Return (X, Y) of the center of cell containing provided text 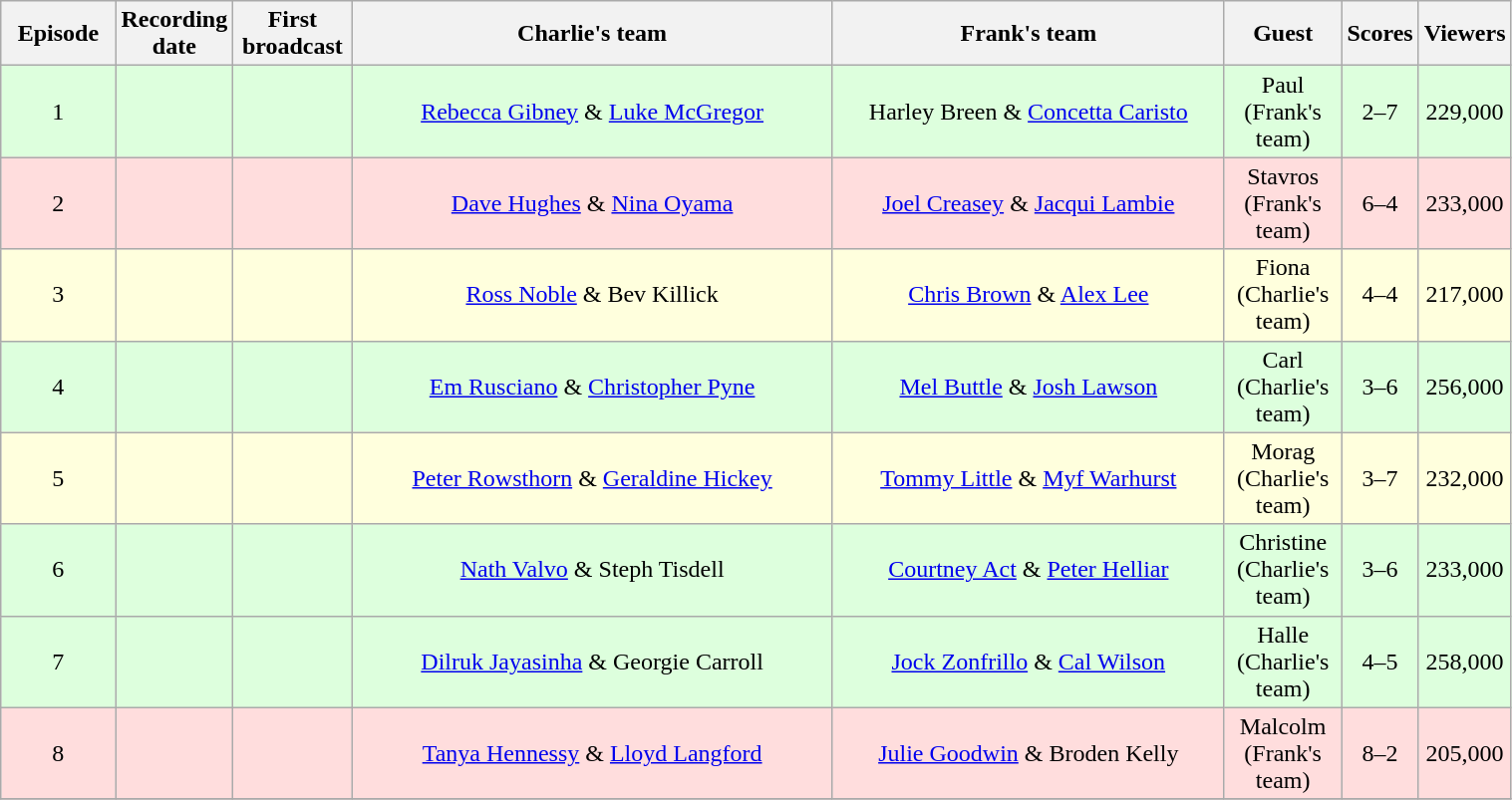
258,000 (1465, 662)
2 (58, 203)
Frank's team (1029, 34)
Jock Zonfrillo & Cal Wilson (1029, 662)
217,000 (1465, 295)
Guest (1283, 34)
Tommy Little & Myf Warhurst (1029, 478)
Dilruk Jayasinha & Georgie Carroll (592, 662)
Harley Breen & Concetta Caristo (1029, 112)
6–4 (1379, 203)
Christine (Charlie's team) (1283, 570)
Courtney Act & Peter Helliar (1029, 570)
2–7 (1379, 112)
Peter Rowsthorn & Geraldine Hickey (592, 478)
Paul (Frank's team) (1283, 112)
Halle (Charlie's team) (1283, 662)
Em Rusciano & Christopher Pyne (592, 387)
Chris Brown & Alex Lee (1029, 295)
Charlie's team (592, 34)
4–5 (1379, 662)
Morag (Charlie's team) (1283, 478)
3–7 (1379, 478)
Julie Goodwin & Broden Kelly (1029, 753)
5 (58, 478)
Ross Noble & Bev Killick (592, 295)
3 (58, 295)
Mel Buttle & Josh Lawson (1029, 387)
Nath Valvo & Steph Tisdell (592, 570)
4 (58, 387)
4–4 (1379, 295)
Scores (1379, 34)
Stavros (Frank's team) (1283, 203)
Rebecca Gibney & Luke McGregor (592, 112)
Viewers (1465, 34)
Carl (Charlie's team) (1283, 387)
232,000 (1465, 478)
Recording date (174, 34)
205,000 (1465, 753)
First broadcast (293, 34)
229,000 (1465, 112)
Episode (58, 34)
6 (58, 570)
Joel Creasey & Jacqui Lambie (1029, 203)
8 (58, 753)
1 (58, 112)
Tanya Hennessy & Lloyd Langford (592, 753)
Malcolm (Frank's team) (1283, 753)
Dave Hughes & Nina Oyama (592, 203)
8–2 (1379, 753)
7 (58, 662)
Fiona (Charlie's team) (1283, 295)
256,000 (1465, 387)
